Find where the given text appears and provide that cell's center as (X, Y) coordinate. 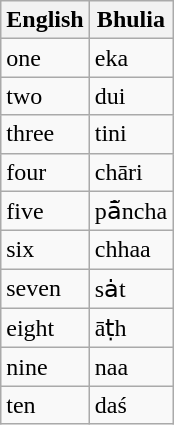
two (45, 96)
English (45, 20)
six (45, 250)
eight (45, 328)
eka (130, 58)
āṭh (130, 328)
four (45, 172)
sȧt (130, 289)
three (45, 134)
pā̃ncha (130, 211)
dui (130, 96)
daś (130, 405)
Bhulia (130, 20)
nine (45, 367)
chāri (130, 172)
five (45, 211)
tini (130, 134)
seven (45, 289)
ten (45, 405)
chhaa (130, 250)
one (45, 58)
naa (130, 367)
